Locate the cell with the specified text and output its (x, y) center coordinate. 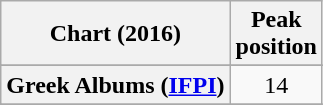
Greek Albums (IFPI) (116, 85)
14 (276, 85)
Peak position (276, 34)
Chart (2016) (116, 34)
